Search for the cell housing the specified text and yield its [X, Y] center coordinate. 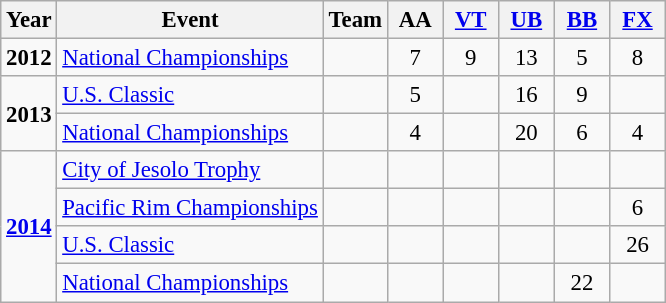
VT [471, 20]
Team [355, 20]
2014 [29, 226]
BB [582, 20]
City of Jesolo Trophy [190, 170]
2013 [29, 114]
Event [190, 20]
FX [638, 20]
2012 [29, 58]
7 [415, 58]
26 [638, 245]
AA [415, 20]
16 [527, 95]
13 [527, 58]
UB [527, 20]
8 [638, 58]
22 [582, 283]
20 [527, 133]
Pacific Rim Championships [190, 208]
Year [29, 20]
